Capture the cell that displays the provided text and extract its [x, y] central coordinate. 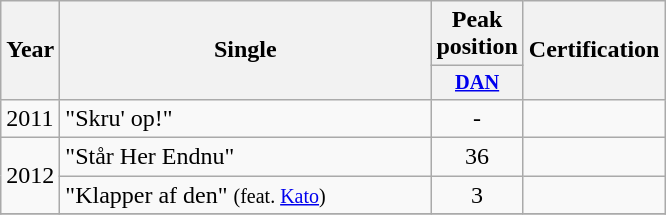
"Klapper af den" (feat. Kato) [246, 195]
36 [477, 157]
3 [477, 195]
Single [246, 50]
2011 [30, 118]
"Skru' op!" [246, 118]
"Står Her Endnu" [246, 157]
Certification [594, 50]
Year [30, 50]
2012 [30, 176]
- [477, 118]
Peak position [477, 34]
DAN [477, 83]
